Capture the cell that displays the provided text and extract its [X, Y] central coordinate. 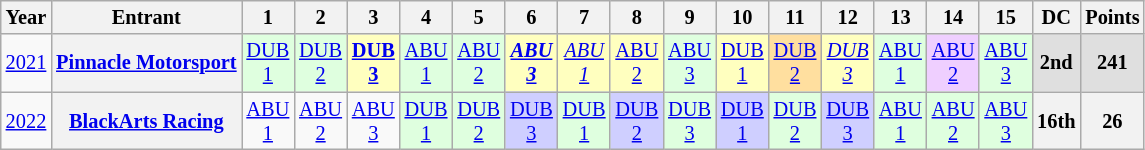
11 [796, 17]
2021 [26, 63]
5 [478, 17]
BlackArts Racing [146, 121]
Year [26, 17]
6 [532, 17]
2 [320, 17]
9 [690, 17]
7 [584, 17]
Entrant [146, 17]
15 [1006, 17]
12 [848, 17]
13 [900, 17]
10 [742, 17]
26 [1112, 121]
4 [426, 17]
14 [954, 17]
1 [268, 17]
8 [636, 17]
2022 [26, 121]
DC [1056, 17]
16th [1056, 121]
241 [1112, 63]
Pinnacle Motorsport [146, 63]
2nd [1056, 63]
Points [1112, 17]
3 [374, 17]
